From the cell containing the given text, extract its center point as (X, Y) coordinate. 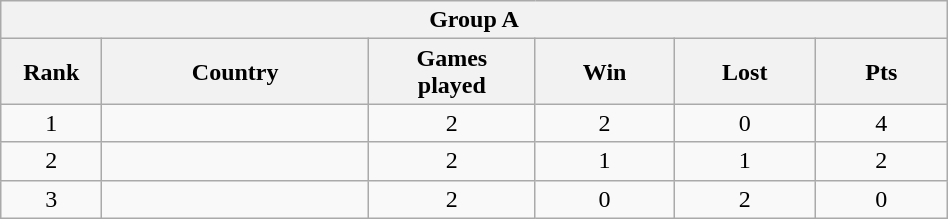
4 (881, 123)
Win (604, 72)
Games played (452, 72)
3 (52, 199)
Group A (474, 20)
Lost (744, 72)
Rank (52, 72)
Pts (881, 72)
Country (236, 72)
